Return the (X, Y) coordinate for the center point of the cell that contains the specified text.  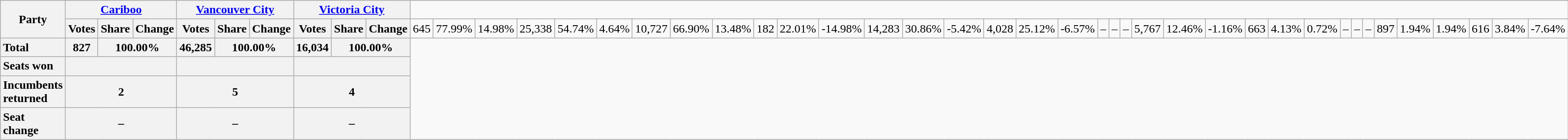
10,727 (652, 29)
14,283 (884, 29)
Victoria City (352, 10)
182 (766, 29)
22.01% (798, 29)
66.90% (691, 29)
Incumbents returned (33, 92)
897 (1386, 29)
Party (33, 19)
663 (1257, 29)
Total (33, 47)
14.98% (496, 29)
-14.98% (841, 29)
30.86% (923, 29)
-6.57% (1078, 29)
4.13% (1286, 29)
25,338 (536, 29)
Seat change (33, 123)
Seats won (33, 66)
-1.16% (1226, 29)
16,034 (313, 47)
645 (422, 29)
0.72% (1322, 29)
4.64% (614, 29)
12.46% (1184, 29)
4,028 (999, 29)
616 (1481, 29)
-5.42% (964, 29)
54.74% (576, 29)
-7.64% (1548, 29)
4 (352, 92)
2 (121, 92)
5,767 (1148, 29)
827 (82, 47)
25.12% (1037, 29)
13.48% (733, 29)
Vancouver City (235, 10)
77.99% (454, 29)
5 (235, 92)
Cariboo (121, 10)
46,285 (196, 47)
3.84% (1511, 29)
